Scan for the cell matching the given text and deliver its (x, y) coordinate at center. 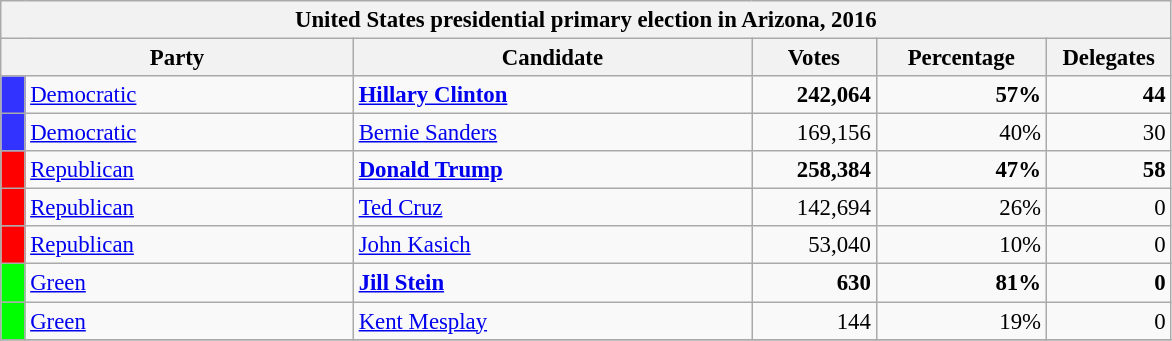
Votes (814, 58)
Candidate (552, 58)
10% (961, 245)
Hillary Clinton (552, 95)
Party (178, 58)
United States presidential primary election in Arizona, 2016 (586, 20)
Delegates (1108, 58)
47% (961, 170)
57% (961, 95)
142,694 (814, 208)
Jill Stein (552, 283)
53,040 (814, 245)
John Kasich (552, 245)
Kent Mesplay (552, 321)
58 (1108, 170)
44 (1108, 95)
19% (961, 321)
258,384 (814, 170)
630 (814, 283)
30 (1108, 133)
169,156 (814, 133)
Donald Trump (552, 170)
40% (961, 133)
Ted Cruz (552, 208)
Percentage (961, 58)
26% (961, 208)
242,064 (814, 95)
144 (814, 321)
Bernie Sanders (552, 133)
81% (961, 283)
